Detect which cell encompasses the target text, then output its [x, y] center coordinate. 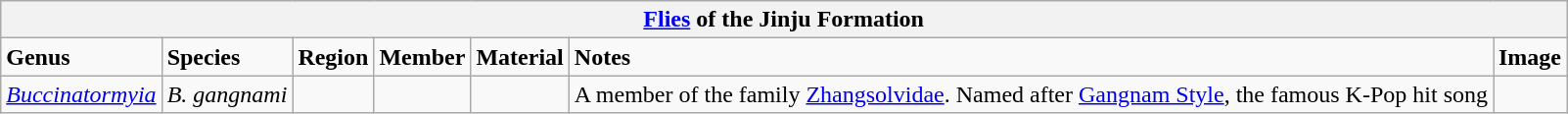
Material [520, 57]
Notes [1031, 57]
Flies of the Jinju Formation [784, 20]
Region [333, 57]
A member of the family Zhangsolvidae. Named after Gangnam Style, the famous K-Pop hit song [1031, 94]
Genus [81, 57]
B. gangnami [227, 94]
Member [423, 57]
Image [1531, 57]
Buccinatormyia [81, 94]
Species [227, 57]
